Locate the cell with the specified text and output its [x, y] center coordinate. 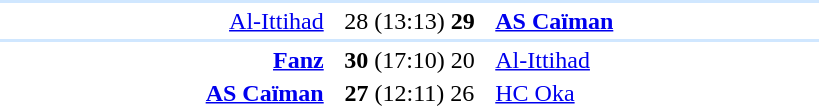
AS Caïman [656, 21]
30 (17:10) 20 [410, 60]
Fanz [162, 60]
28 (13:13) 29 [410, 21]
